Identify which cell holds the provided text, then report its (X, Y) central coordinate. 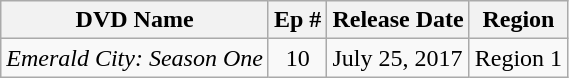
Release Date (398, 20)
Ep # (297, 20)
Region (518, 20)
10 (297, 58)
DVD Name (135, 20)
Region 1 (518, 58)
Emerald City: Season One (135, 58)
July 25, 2017 (398, 58)
